Capture the cell that displays the provided text and extract its [X, Y] central coordinate. 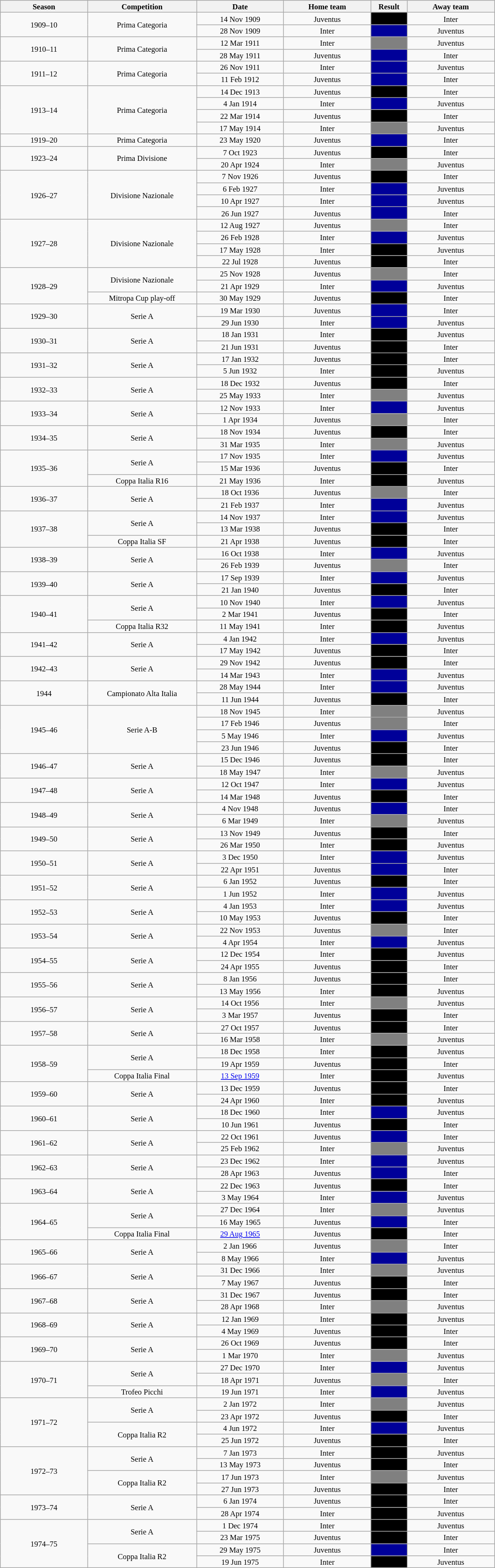
1935–36 [44, 468]
11 Jun 1944 [241, 699]
26 Jun 1927 [241, 213]
13 May 1956 [241, 991]
14 Oct 1956 [241, 1003]
12 Jan 1969 [241, 1319]
11 Feb 1912 [241, 79]
3 Mar 1957 [241, 1015]
21 Feb 1937 [241, 504]
23 May 1920 [241, 140]
12 Oct 1947 [241, 784]
17 May 1928 [241, 249]
1974–75 [44, 1544]
17 Feb 1946 [241, 723]
1942–43 [44, 669]
1923–24 [44, 159]
1954–55 [44, 960]
17 Jan 1932 [241, 359]
25 May 1933 [241, 395]
1959–60 [44, 1094]
6 Jan 1974 [241, 1501]
1944 [44, 693]
29 Aug 1965 [241, 1234]
1952–53 [44, 912]
4 May 1969 [241, 1331]
27 Dec 1970 [241, 1368]
4 Nov 1948 [241, 808]
18 Apr 1971 [241, 1380]
1969–70 [44, 1349]
23 Jun 1946 [241, 748]
Coppa Italia R16 [142, 480]
1945–46 [44, 729]
1972–73 [44, 1471]
3 May 1964 [241, 1197]
1909–10 [44, 25]
19 Jun 1971 [241, 1392]
29 Jun 1930 [241, 322]
31 Dec 1967 [241, 1294]
30 May 1929 [241, 298]
7 Nov 1926 [241, 177]
1 Jun 1952 [241, 893]
20 Apr 1924 [241, 165]
6 Jan 1952 [241, 881]
10 Nov 1940 [241, 602]
4 Jan 1942 [241, 638]
Coppa Italia R32 [142, 626]
4 Jan 1953 [241, 905]
18 Dec 1958 [241, 1051]
12 Aug 1927 [241, 225]
7 Jan 1973 [241, 1452]
7 Oct 1923 [241, 152]
5 Jun 1932 [241, 371]
26 Feb 1939 [241, 566]
8 May 1966 [241, 1258]
25 Nov 1928 [241, 274]
28 May 1944 [241, 687]
21 May 1936 [241, 480]
1 Mar 1970 [241, 1355]
Serie A-B [142, 729]
13 Dec 1959 [241, 1088]
1946–47 [44, 766]
25 Feb 1962 [241, 1149]
Competition [142, 7]
6 Mar 1949 [241, 821]
1958–59 [44, 1064]
18 May 1947 [241, 772]
23 Apr 1972 [241, 1416]
1941–42 [44, 644]
23 Mar 1975 [241, 1538]
19 Jun 1975 [241, 1562]
6 Feb 1927 [241, 189]
27 Oct 1957 [241, 1027]
15 Dec 1946 [241, 760]
1910–11 [44, 49]
27 Jun 1973 [241, 1489]
3 Dec 1950 [241, 857]
1931–32 [44, 365]
1949–50 [44, 839]
14 Mar 1948 [241, 796]
2 Jan 1966 [241, 1246]
1955–56 [44, 985]
13 May 1973 [241, 1464]
16 May 1965 [241, 1222]
10 Apr 1927 [241, 201]
12 Dec 1954 [241, 954]
1913–14 [44, 110]
14 Dec 1913 [241, 91]
Prima Divisione [142, 159]
1936–37 [44, 498]
17 May 1942 [241, 650]
21 Apr 1938 [241, 541]
21 Apr 1929 [241, 286]
1962–63 [44, 1167]
28 May 1911 [241, 55]
4 Jan 1914 [241, 104]
8 Jan 1956 [241, 979]
28 Apr 1968 [241, 1306]
1964–65 [44, 1222]
5 May 1946 [241, 735]
Coppa Italia SF [142, 541]
26 Feb 1928 [241, 237]
26 Oct 1969 [241, 1343]
2 Mar 1941 [241, 614]
28 Apr 1974 [241, 1513]
18 Oct 1936 [241, 492]
1973–74 [44, 1507]
22 Dec 1963 [241, 1185]
23 Dec 1962 [241, 1161]
1950–51 [44, 863]
28 Apr 1963 [241, 1173]
22 Oct 1961 [241, 1137]
Away team [450, 7]
11 May 1941 [241, 626]
1930–31 [44, 340]
7 May 1967 [241, 1282]
1 Apr 1934 [241, 420]
22 Apr 1951 [241, 869]
22 Nov 1953 [241, 930]
10 May 1953 [241, 918]
1 Dec 1974 [241, 1526]
1966–67 [44, 1276]
1965–66 [44, 1252]
Season [44, 7]
1948–49 [44, 815]
21 Jun 1931 [241, 346]
22 Jul 1928 [241, 262]
18 Jan 1931 [241, 334]
18 Dec 1960 [241, 1112]
1968–69 [44, 1325]
1963–64 [44, 1191]
29 Nov 1942 [241, 663]
1911–12 [44, 73]
1961–62 [44, 1143]
26 Nov 1911 [241, 67]
1970–71 [44, 1380]
1929–30 [44, 316]
16 Mar 1958 [241, 1039]
Home team [327, 7]
1926–27 [44, 195]
Date [241, 7]
Campionato Alta Italia [142, 693]
21 Jan 1940 [241, 590]
14 Mar 1943 [241, 675]
13 Sep 1959 [241, 1076]
18 Dec 1932 [241, 383]
31 Dec 1966 [241, 1270]
10 Jun 1961 [241, 1124]
1932–33 [44, 389]
1928–29 [44, 286]
17 Nov 1935 [241, 456]
12 Nov 1933 [241, 408]
27 Dec 1964 [241, 1209]
1939–40 [44, 584]
25 Jun 1972 [241, 1440]
4 Jun 1972 [241, 1428]
13 Mar 1938 [241, 529]
2 Jan 1972 [241, 1404]
31 Mar 1935 [241, 444]
14 Nov 1937 [241, 517]
1967–68 [44, 1300]
18 Nov 1934 [241, 432]
16 Oct 1938 [241, 553]
1951–52 [44, 887]
1956–57 [44, 1009]
4 Apr 1954 [241, 942]
1938–39 [44, 560]
18 Nov 1945 [241, 711]
1933–34 [44, 414]
17 Jun 1973 [241, 1477]
15 Mar 1936 [241, 468]
Mitropa Cup play-off [142, 298]
Trofeo Picchi [142, 1392]
1937–38 [44, 529]
19 Apr 1959 [241, 1064]
1971–72 [44, 1422]
28 Nov 1909 [241, 31]
13 Nov 1949 [241, 833]
29 May 1975 [241, 1550]
1960–61 [44, 1118]
1940–41 [44, 614]
1927–28 [44, 243]
19 Mar 1930 [241, 310]
1947–48 [44, 790]
22 Mar 1914 [241, 116]
1953–54 [44, 936]
24 Apr 1955 [241, 967]
24 Apr 1960 [241, 1100]
Result [389, 7]
1919–20 [44, 140]
1934–35 [44, 438]
12 Mar 1911 [241, 43]
17 Sep 1939 [241, 578]
14 Nov 1909 [241, 19]
1957–58 [44, 1033]
17 May 1914 [241, 128]
26 Mar 1950 [241, 845]
